From the cell containing the given text, extract its center point as (X, Y) coordinate. 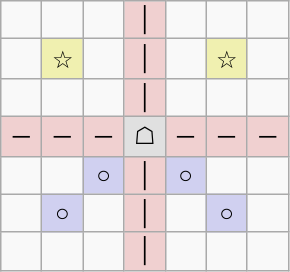
☖ (144, 136)
